For the text-containing cell, return its midpoint in [X, Y] coordinate format. 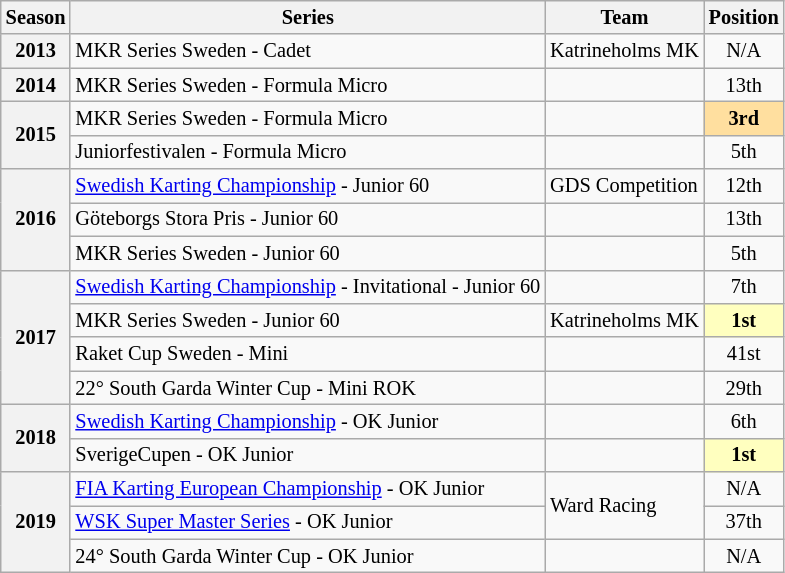
12th [744, 186]
41st [744, 354]
Position [744, 17]
GDS Competition [624, 186]
Raket Cup Sweden - Mini [308, 354]
2016 [36, 220]
Season [36, 17]
2018 [36, 438]
6th [744, 421]
7th [744, 287]
SverigeCupen - OK Junior [308, 455]
WSK Super Master Series - OK Junior [308, 522]
2014 [36, 85]
Team [624, 17]
2017 [36, 338]
Series [308, 17]
Swedish Karting Championship - Invitational - Junior 60 [308, 287]
2015 [36, 134]
MKR Series Sweden - Cadet [308, 51]
Göteborgs Stora Pris - Junior 60 [308, 219]
37th [744, 522]
2013 [36, 51]
Swedish Karting Championship - Junior 60 [308, 186]
22° South Garda Winter Cup - Mini ROK [308, 388]
FIA Karting European Championship - OK Junior [308, 489]
Juniorfestivalen - Formula Micro [308, 152]
Ward Racing [624, 506]
Swedish Karting Championship - OK Junior [308, 421]
29th [744, 388]
24° South Garda Winter Cup - OK Junior [308, 556]
2019 [36, 522]
3rd [744, 118]
